Capture the cell that displays the provided text and extract its (x, y) central coordinate. 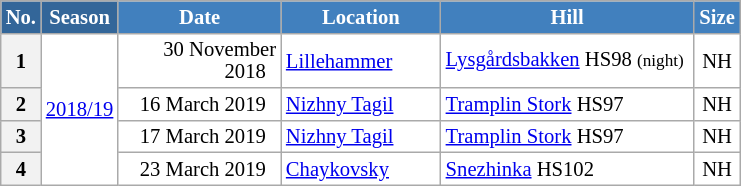
Hill (568, 16)
Size (716, 16)
2018/19 (80, 109)
Snezhinka HS102 (568, 168)
Date (200, 16)
Lysgårdsbakken HS98 (night) (568, 60)
17 March 2019 (200, 136)
Chaykovsky (361, 168)
23 March 2019 (200, 168)
Location (361, 16)
1 (21, 60)
Season (80, 16)
4 (21, 168)
No. (21, 16)
3 (21, 136)
2 (21, 104)
Lillehammer (361, 60)
16 March 2019 (200, 104)
30 November 2018 (200, 60)
